Extract the [X, Y] coordinate from the center of the cell holding the provided text.  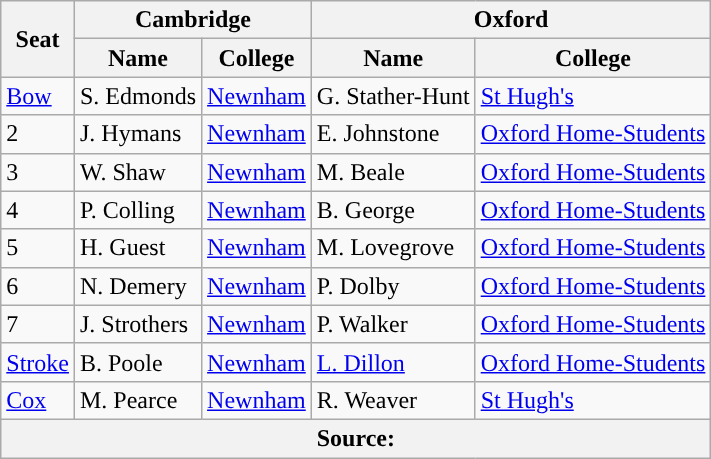
M. Beale [393, 172]
2 [38, 134]
Bow [38, 96]
R. Weaver [393, 400]
Source: [356, 438]
P. Colling [138, 210]
H. Guest [138, 248]
J. Strothers [138, 324]
M. Lovegrove [393, 248]
7 [38, 324]
G. Stather-Hunt [393, 96]
E. Johnstone [393, 134]
3 [38, 172]
M. Pearce [138, 400]
S. Edmonds [138, 96]
Seat [38, 39]
Cox [38, 400]
5 [38, 248]
Cambridge [192, 20]
4 [38, 210]
J. Hymans [138, 134]
B. Poole [138, 362]
P. Dolby [393, 286]
B. George [393, 210]
P. Walker [393, 324]
W. Shaw [138, 172]
Oxford [511, 20]
Stroke [38, 362]
L. Dillon [393, 362]
N. Demery [138, 286]
6 [38, 286]
